Locate the cell with the specified text and output its [X, Y] center coordinate. 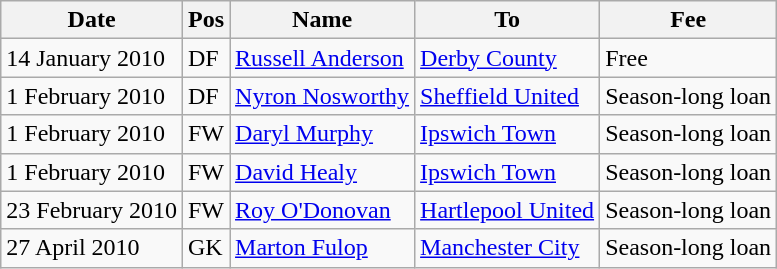
Free [688, 58]
Roy O'Donovan [322, 210]
Name [322, 20]
14 January 2010 [92, 58]
Derby County [508, 58]
Marton Fulop [322, 248]
To [508, 20]
Pos [206, 20]
David Healy [322, 172]
Fee [688, 20]
Daryl Murphy [322, 134]
27 April 2010 [92, 248]
Date [92, 20]
Manchester City [508, 248]
Nyron Nosworthy [322, 96]
Sheffield United [508, 96]
Hartlepool United [508, 210]
GK [206, 248]
23 February 2010 [92, 210]
Russell Anderson [322, 58]
